From the cell containing the given text, extract its center point as (x, y) coordinate. 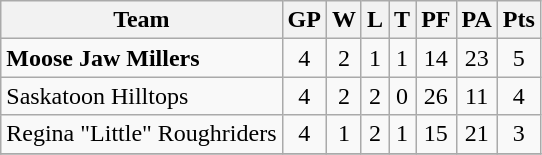
Regina "Little" Roughriders (142, 134)
W (344, 20)
Saskatoon Hilltops (142, 96)
GP (304, 20)
Moose Jaw Millers (142, 58)
23 (476, 58)
0 (402, 96)
11 (476, 96)
Team (142, 20)
3 (518, 134)
21 (476, 134)
15 (436, 134)
26 (436, 96)
14 (436, 58)
T (402, 20)
L (374, 20)
Pts (518, 20)
PF (436, 20)
PA (476, 20)
5 (518, 58)
